Scan for the cell matching the given text and deliver its (X, Y) coordinate at center. 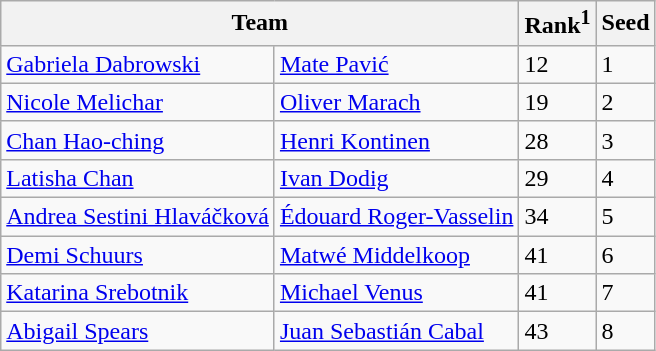
8 (626, 331)
1 (626, 64)
6 (626, 255)
Ivan Dodig (396, 178)
Demi Schuurs (138, 255)
Gabriela Dabrowski (138, 64)
12 (558, 64)
7 (626, 293)
Chan Hao-ching (138, 140)
19 (558, 102)
Seed (626, 24)
Édouard Roger-Vasselin (396, 217)
Mate Pavić (396, 64)
Andrea Sestini Hlaváčková (138, 217)
2 (626, 102)
Team (260, 24)
Henri Kontinen (396, 140)
Katarina Srebotnik (138, 293)
5 (626, 217)
Oliver Marach (396, 102)
Abigail Spears (138, 331)
Matwé Middelkoop (396, 255)
43 (558, 331)
Michael Venus (396, 293)
Latisha Chan (138, 178)
29 (558, 178)
34 (558, 217)
Rank1 (558, 24)
3 (626, 140)
Nicole Melichar (138, 102)
28 (558, 140)
4 (626, 178)
Juan Sebastián Cabal (396, 331)
